Search for the cell housing the specified text and yield its (x, y) center coordinate. 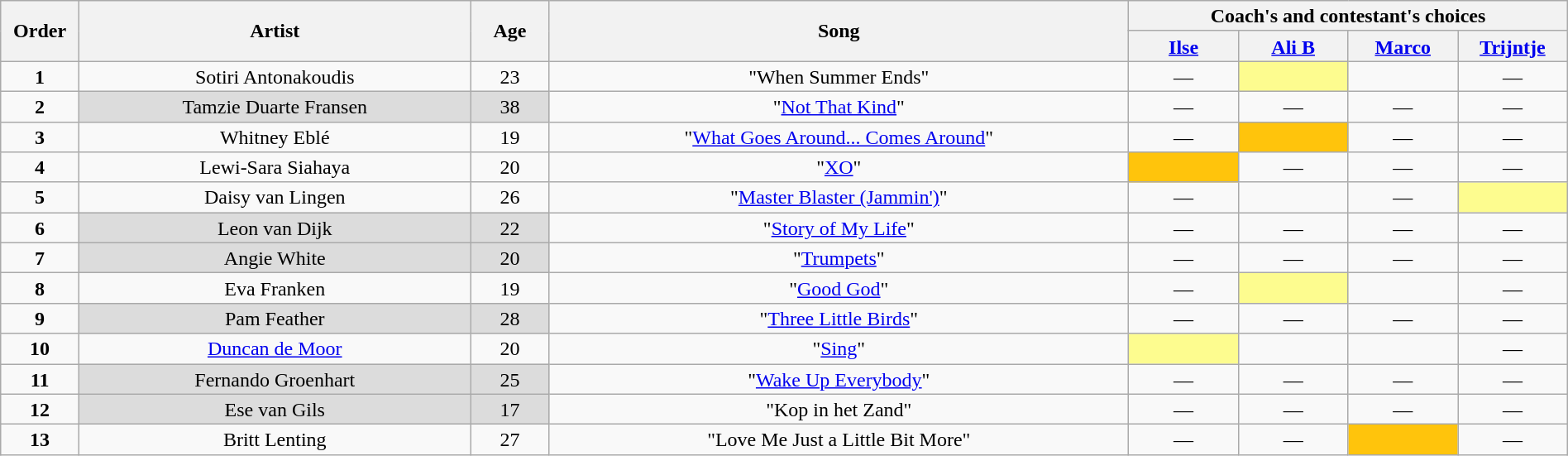
25 (509, 379)
"Wake Up Everybody" (839, 379)
Order (40, 31)
38 (509, 106)
Ilse (1184, 46)
22 (509, 228)
"XO" (839, 167)
"Story of My Life" (839, 228)
Song (839, 31)
Britt Lenting (275, 440)
26 (509, 197)
9 (40, 318)
Whitney Eblé (275, 137)
Fernando Groenhart (275, 379)
Ali B (1293, 46)
"Master Blaster (Jammin')" (839, 197)
"When Summer Ends" (839, 76)
"Kop in het Zand" (839, 409)
Trijntje (1513, 46)
13 (40, 440)
"Three Little Birds" (839, 318)
11 (40, 379)
Pam Feather (275, 318)
"Trumpets" (839, 258)
28 (509, 318)
1 (40, 76)
"Good God" (839, 288)
23 (509, 76)
Eva Franken (275, 288)
"Not That Kind" (839, 106)
Ese van Gils (275, 409)
Angie White (275, 258)
2 (40, 106)
Artist (275, 31)
7 (40, 258)
27 (509, 440)
Tamzie Duarte Fransen (275, 106)
17 (509, 409)
8 (40, 288)
Leon van Dijk (275, 228)
"What Goes Around... Comes Around" (839, 137)
Duncan de Moor (275, 349)
5 (40, 197)
Marco (1403, 46)
Lewi-Sara Siahaya (275, 167)
Coach's and contestant's choices (1348, 17)
Sotiri Antonakoudis (275, 76)
Age (509, 31)
6 (40, 228)
10 (40, 349)
Daisy van Lingen (275, 197)
"Love Me Just a Little Bit More" (839, 440)
3 (40, 137)
"Sing" (839, 349)
12 (40, 409)
4 (40, 167)
